Detect which cell encompasses the target text, then output its (x, y) center coordinate. 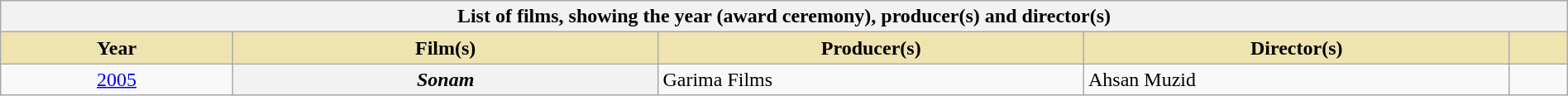
Sonam (445, 79)
2005 (117, 79)
Ahsan Muzid (1297, 79)
List of films, showing the year (award ceremony), producer(s) and director(s) (784, 17)
Garima Films (872, 79)
Year (117, 48)
Director(s) (1297, 48)
Film(s) (445, 48)
Producer(s) (872, 48)
